For the text-containing cell, return its midpoint in [x, y] coordinate format. 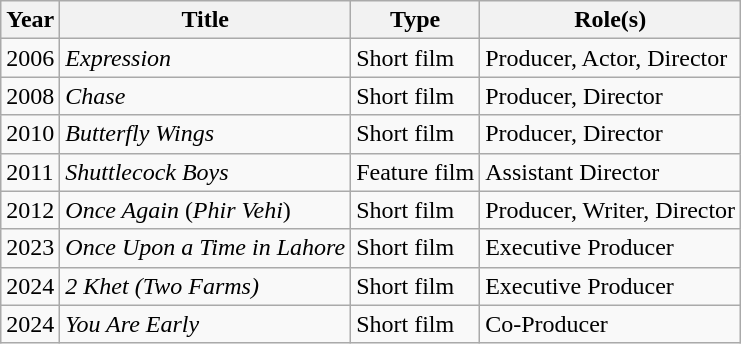
2010 [30, 134]
Co-Producer [610, 324]
Year [30, 20]
Type [416, 20]
Role(s) [610, 20]
Butterfly Wings [206, 134]
Producer, Writer, Director [610, 210]
You Are Early [206, 324]
Title [206, 20]
2008 [30, 96]
Expression [206, 58]
Producer, Actor, Director [610, 58]
Feature film [416, 172]
2023 [30, 248]
2011 [30, 172]
2 Khet (Two Farms) [206, 286]
Shuttlecock Boys [206, 172]
Once Again (Phir Vehi) [206, 210]
2012 [30, 210]
Once Upon a Time in Lahore [206, 248]
Chase [206, 96]
Assistant Director [610, 172]
2006 [30, 58]
